Return the [x, y] coordinate for the center point of the cell that contains the specified text.  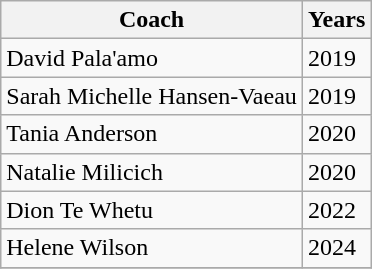
Tania Anderson [152, 134]
Natalie Milicich [152, 172]
David Pala'amo [152, 58]
Helene Wilson [152, 248]
Years [336, 20]
2024 [336, 248]
Coach [152, 20]
Sarah Michelle Hansen-Vaeau [152, 96]
2022 [336, 210]
Dion Te Whetu [152, 210]
